Extract the [X, Y] coordinate from the center of the cell holding the provided text.  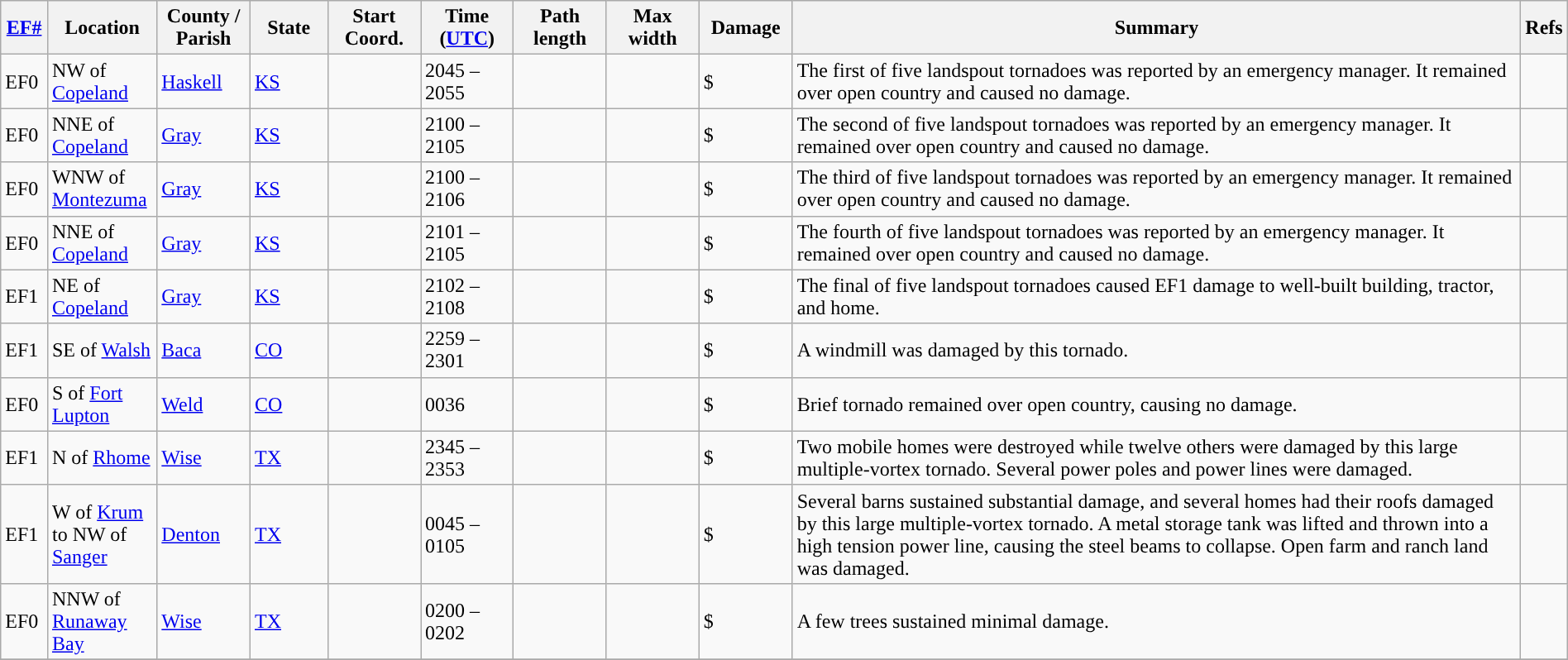
Location [102, 28]
Max width [653, 28]
A few trees sustained minimal damage. [1156, 621]
State [289, 28]
Haskell [203, 81]
0045 – 0105 [467, 534]
Damage [746, 28]
2259 – 2301 [467, 351]
2100 – 2105 [467, 136]
Time (UTC) [467, 28]
Refs [1544, 28]
NE of Copeland [102, 296]
Brief tornado remained over open country, causing no damage. [1156, 404]
County / Parish [203, 28]
2100 – 2106 [467, 189]
SE of Walsh [102, 351]
2102 – 2108 [467, 296]
A windmill was damaged by this tornado. [1156, 351]
N of Rhome [102, 458]
Baca [203, 351]
EF# [25, 28]
2045 – 2055 [467, 81]
0200 – 0202 [467, 621]
The fourth of five landspout tornadoes was reported by an emergency manager. It remained over open country and caused no damage. [1156, 243]
Summary [1156, 28]
Path length [560, 28]
Weld [203, 404]
W of Krum to NW of Sanger [102, 534]
The third of five landspout tornadoes was reported by an emergency manager. It remained over open country and caused no damage. [1156, 189]
WNW of Montezuma [102, 189]
0036 [467, 404]
The second of five landspout tornadoes was reported by an emergency manager. It remained over open country and caused no damage. [1156, 136]
S of Fort Lupton [102, 404]
NW of Copeland [102, 81]
Denton [203, 534]
The final of five landspout tornadoes caused EF1 damage to well-built building, tractor, and home. [1156, 296]
2101 – 2105 [467, 243]
NNW of Runaway Bay [102, 621]
2345 – 2353 [467, 458]
The first of five landspout tornadoes was reported by an emergency manager. It remained over open country and caused no damage. [1156, 81]
Start Coord. [374, 28]
